Pinpoint the cell where the given text exists, returning its (x, y) midpoint coordinate. 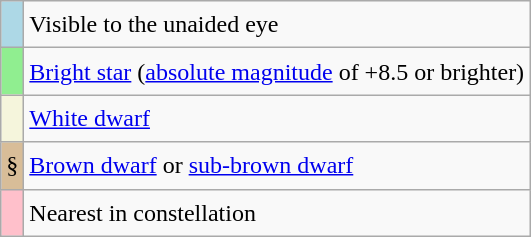
Bright star (absolute magnitude of +8.5 or brighter) (277, 72)
Nearest in constellation (277, 212)
Visible to the unaided eye (277, 24)
White dwarf (277, 118)
Brown dwarf or sub-brown dwarf (277, 166)
§ (12, 166)
